Determine the [x, y] coordinate at the center of the cell enclosing the given text.  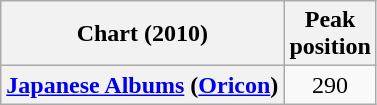
Chart (2010) [142, 34]
290 [330, 85]
Japanese Albums (Oricon) [142, 85]
Peak position [330, 34]
